Extract the (X, Y) coordinate from the center of the cell holding the provided text.  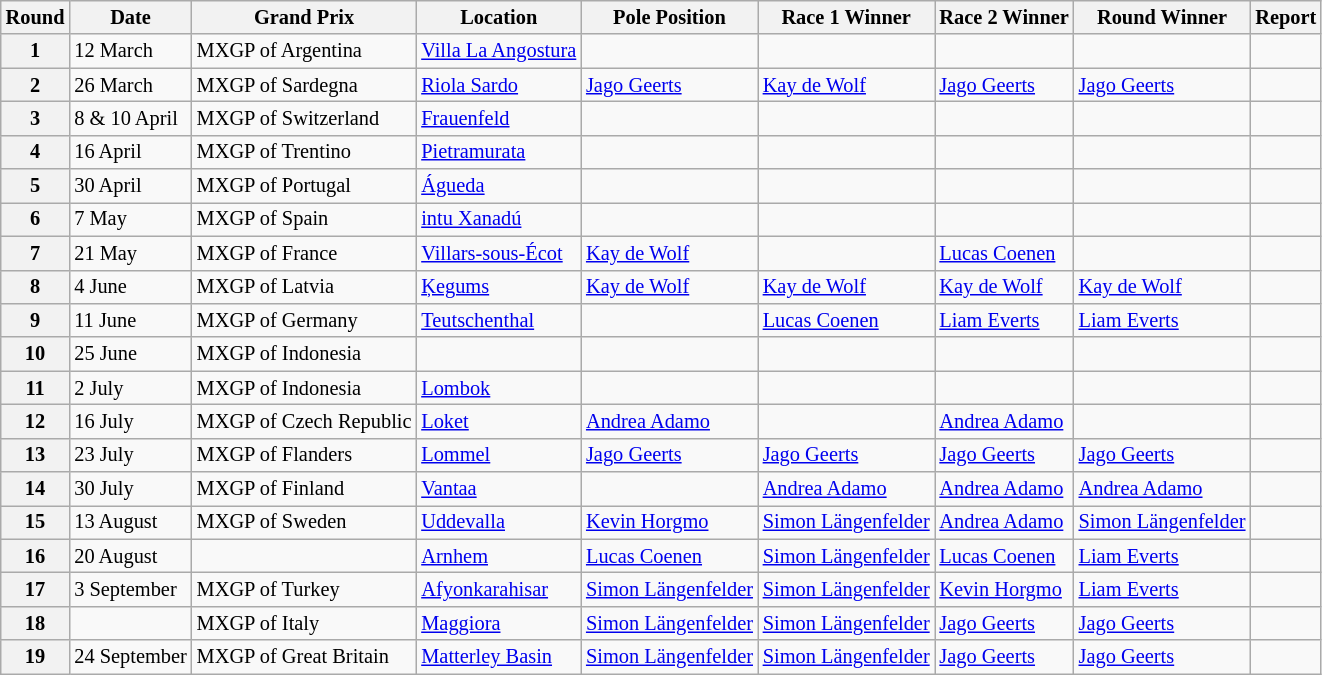
Pietramurata (498, 152)
MXGP of Sweden (304, 522)
26 March (130, 85)
Loket (498, 421)
Race 1 Winner (846, 17)
Race 2 Winner (1004, 17)
7 May (130, 219)
16 July (130, 421)
Date (130, 17)
12 March (130, 51)
Grand Prix (304, 17)
21 May (130, 253)
8 (36, 287)
6 (36, 219)
Villars-sous-Écot (498, 253)
MXGP of Germany (304, 320)
9 (36, 320)
1 (36, 51)
Uddevalla (498, 522)
7 (36, 253)
12 (36, 421)
2 (36, 85)
MXGP of Great Britain (304, 657)
17 (36, 589)
3 September (130, 589)
13 (36, 455)
Afyonkarahisar (498, 589)
19 (36, 657)
20 August (130, 556)
11 June (130, 320)
Location (498, 17)
MXGP of Flanders (304, 455)
11 (36, 388)
23 July (130, 455)
Ķegums (498, 287)
Round Winner (1162, 17)
18 (36, 623)
24 September (130, 657)
Teutschenthal (498, 320)
MXGP of Switzerland (304, 118)
3 (36, 118)
MXGP of Czech Republic (304, 421)
MXGP of Turkey (304, 589)
16 April (130, 152)
25 June (130, 354)
Arnhem (498, 556)
30 July (130, 489)
Lommel (498, 455)
10 (36, 354)
Riola Sardo (498, 85)
Lombok (498, 388)
MXGP of Portugal (304, 186)
MXGP of Trentino (304, 152)
MXGP of Latvia (304, 287)
4 (36, 152)
Report (1286, 17)
Pole Position (670, 17)
30 April (130, 186)
15 (36, 522)
2 July (130, 388)
Frauenfeld (498, 118)
MXGP of Spain (304, 219)
Vantaa (498, 489)
MXGP of France (304, 253)
Villa La Angostura (498, 51)
Round (36, 17)
14 (36, 489)
13 August (130, 522)
MXGP of Sardegna (304, 85)
MXGP of Italy (304, 623)
MXGP of Finland (304, 489)
Águeda (498, 186)
Maggiora (498, 623)
5 (36, 186)
8 & 10 April (130, 118)
4 June (130, 287)
MXGP of Argentina (304, 51)
intu Xanadú (498, 219)
16 (36, 556)
Matterley Basin (498, 657)
